Find where the given text appears and provide that cell's center as [X, Y] coordinate. 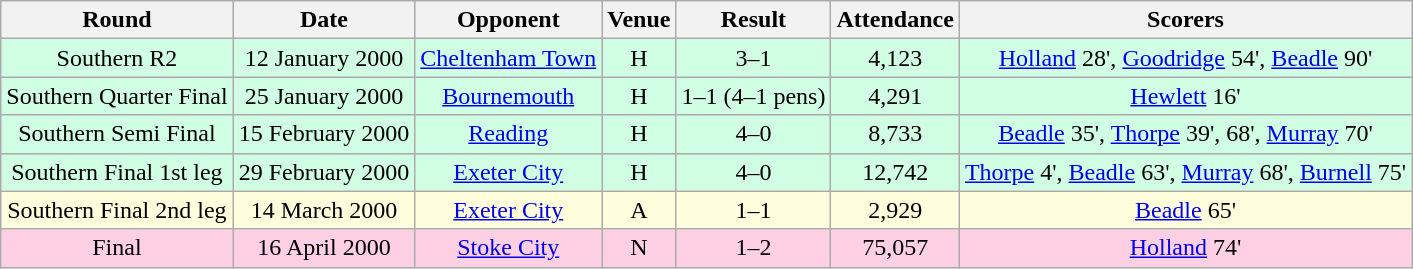
Venue [639, 20]
Beadle 65' [1185, 210]
1–2 [754, 248]
Holland 74' [1185, 248]
Result [754, 20]
2,929 [895, 210]
Southern Quarter Final [117, 96]
1–1 (4–1 pens) [754, 96]
12 January 2000 [324, 58]
A [639, 210]
75,057 [895, 248]
Date [324, 20]
Thorpe 4', Beadle 63', Murray 68', Burnell 75' [1185, 172]
Southern R2 [117, 58]
4,123 [895, 58]
8,733 [895, 134]
4,291 [895, 96]
3–1 [754, 58]
Attendance [895, 20]
Scorers [1185, 20]
Stoke City [508, 248]
29 February 2000 [324, 172]
25 January 2000 [324, 96]
Opponent [508, 20]
Beadle 35', Thorpe 39', 68', Murray 70' [1185, 134]
Reading [508, 134]
Southern Semi Final [117, 134]
1–1 [754, 210]
14 March 2000 [324, 210]
N [639, 248]
Southern Final 2nd leg [117, 210]
Southern Final 1st leg [117, 172]
15 February 2000 [324, 134]
Final [117, 248]
Round [117, 20]
Bournemouth [508, 96]
Hewlett 16' [1185, 96]
16 April 2000 [324, 248]
Holland 28', Goodridge 54', Beadle 90' [1185, 58]
12,742 [895, 172]
Cheltenham Town [508, 58]
